Search for the cell housing the specified text and yield its (x, y) center coordinate. 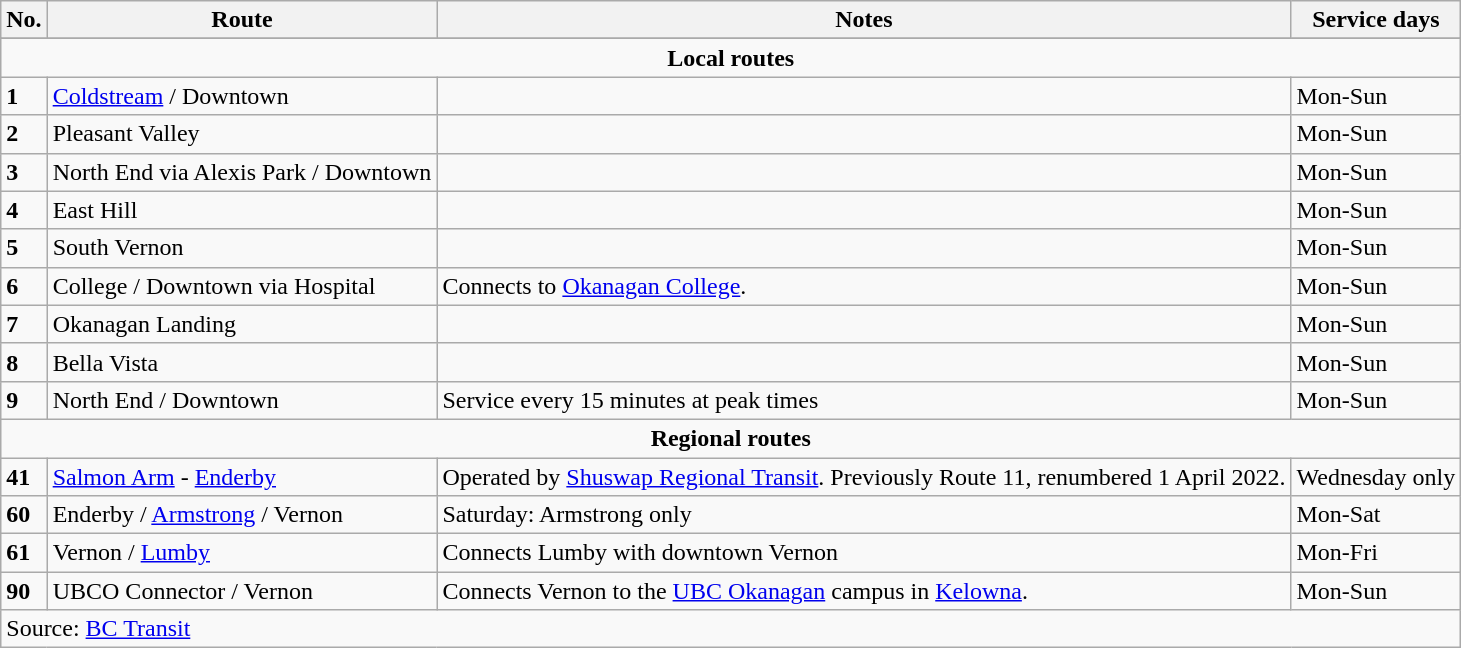
Enderby / Armstrong / Vernon (242, 515)
1 (24, 96)
Connects Lumby with downtown Vernon (864, 553)
61 (24, 553)
Pleasant Valley (242, 134)
Regional routes (731, 438)
North End / Downtown (242, 400)
41 (24, 477)
Route (242, 20)
8 (24, 362)
Service days (1376, 20)
Mon-Sat (1376, 515)
6 (24, 286)
Bella Vista (242, 362)
4 (24, 210)
Mon-Fri (1376, 553)
UBCO Connector / Vernon (242, 591)
5 (24, 248)
Connects Vernon to the UBC Okanagan campus in Kelowna. (864, 591)
Vernon / Lumby (242, 553)
2 (24, 134)
Wednesday only (1376, 477)
Coldstream / Downtown (242, 96)
East Hill (242, 210)
South Vernon (242, 248)
Notes (864, 20)
90 (24, 591)
North End via Alexis Park / Downtown (242, 172)
Connects to Okanagan College. (864, 286)
3 (24, 172)
7 (24, 324)
Saturday: Armstrong only (864, 515)
Operated by Shuswap Regional Transit. Previously Route 11, renumbered 1 April 2022. (864, 477)
Service every 15 minutes at peak times (864, 400)
Local routes (731, 58)
No. (24, 20)
Source: BC Transit (731, 629)
Salmon Arm - Enderby (242, 477)
College / Downtown via Hospital (242, 286)
60 (24, 515)
9 (24, 400)
Okanagan Landing (242, 324)
